Return [x, y] of the center of cell containing provided text 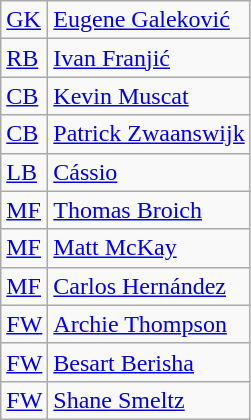
RB [24, 58]
Eugene Galeković [149, 20]
Cássio [149, 172]
Archie Thompson [149, 324]
Kevin Muscat [149, 96]
Matt McKay [149, 248]
Carlos Hernández [149, 286]
Besart Berisha [149, 362]
Thomas Broich [149, 210]
Shane Smeltz [149, 400]
Patrick Zwaanswijk [149, 134]
GK [24, 20]
LB [24, 172]
Ivan Franjić [149, 58]
